Search for the cell housing the specified text and yield its [X, Y] center coordinate. 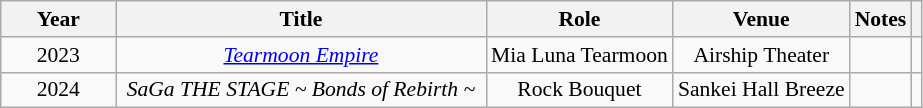
Airship Theater [762, 55]
Rock Bouquet [580, 90]
2023 [58, 55]
Year [58, 19]
SaGa THE STAGE ~ Bonds of Rebirth ~ [301, 90]
Role [580, 19]
Venue [762, 19]
2024 [58, 90]
Title [301, 19]
Notes [881, 19]
Sankei Hall Breeze [762, 90]
Tearmoon Empire [301, 55]
Mia Luna Tearmoon [580, 55]
